For the text-containing cell, return its midpoint in (x, y) coordinate format. 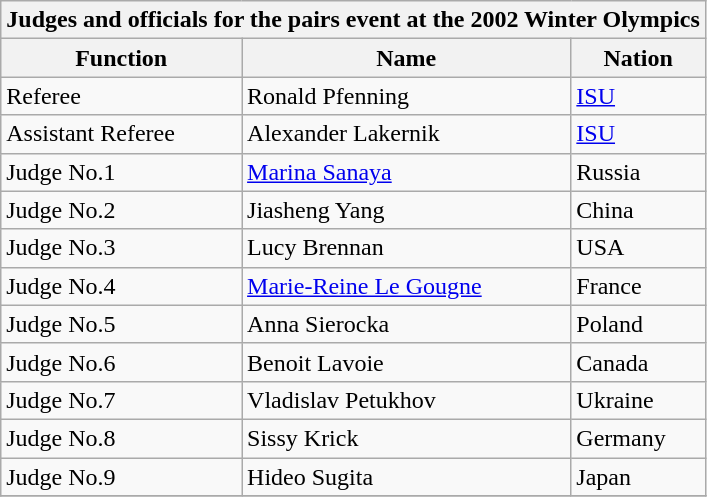
Alexander Lakernik (406, 134)
Referee (122, 96)
Judge No.3 (122, 248)
Judge No.6 (122, 362)
France (638, 286)
Function (122, 58)
Russia (638, 172)
Canada (638, 362)
Germany (638, 438)
Marie-Reine Le Gougne (406, 286)
USA (638, 248)
Sissy Krick (406, 438)
Judge No.4 (122, 286)
Name (406, 58)
Judge No.7 (122, 400)
Assistant Referee (122, 134)
China (638, 210)
Marina Sanaya (406, 172)
Judge No.9 (122, 477)
Judge No.5 (122, 324)
Lucy Brennan (406, 248)
Nation (638, 58)
Judges and officials for the pairs event at the 2002 Winter Olympics (354, 20)
Poland (638, 324)
Judge No.1 (122, 172)
Vladislav Petukhov (406, 400)
Japan (638, 477)
Ronald Pfenning (406, 96)
Judge No.2 (122, 210)
Judge No.8 (122, 438)
Hideo Sugita (406, 477)
Jiasheng Yang (406, 210)
Anna Sierocka (406, 324)
Benoit Lavoie (406, 362)
Ukraine (638, 400)
